Determine the (X, Y) coordinate at the center of the cell enclosing the given text.  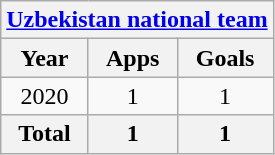
Uzbekistan national team (137, 20)
Apps (132, 58)
Total (45, 134)
Year (45, 58)
Goals (225, 58)
2020 (45, 96)
